Identify which cell holds the provided text, then report its [X, Y] central coordinate. 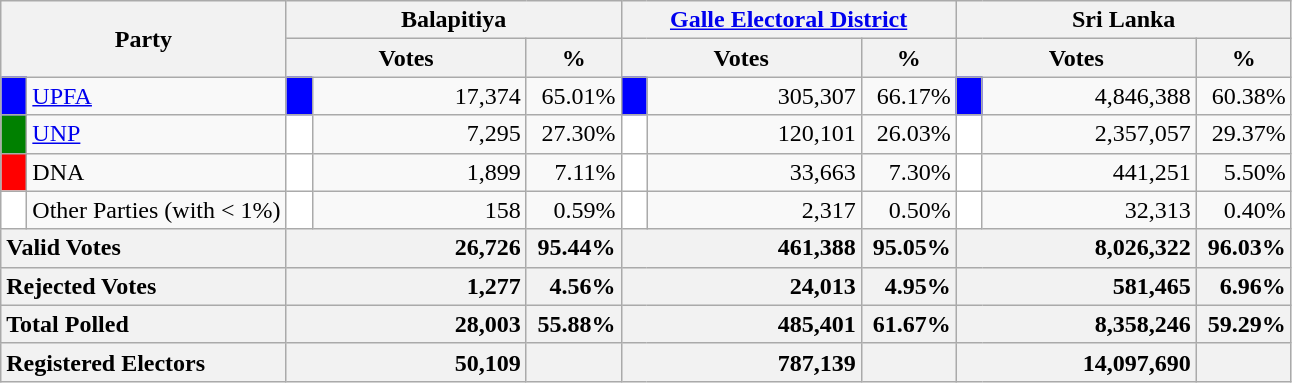
441,251 [1089, 172]
55.88% [574, 324]
8,358,246 [1076, 324]
485,401 [741, 324]
1,899 [419, 172]
Balapitiya [454, 20]
120,101 [754, 134]
8,026,322 [1076, 248]
158 [419, 210]
66.17% [908, 96]
7,295 [419, 134]
50,109 [406, 362]
0.59% [574, 210]
2,317 [754, 210]
305,307 [754, 96]
7.11% [574, 172]
24,013 [741, 286]
Party [144, 39]
60.38% [1244, 96]
5.50% [1244, 172]
Rejected Votes [144, 286]
461,388 [741, 248]
65.01% [574, 96]
UPFA [156, 96]
0.40% [1244, 210]
17,374 [419, 96]
Valid Votes [144, 248]
28,003 [406, 324]
6.96% [1244, 286]
4,846,388 [1089, 96]
Sri Lanka [1124, 20]
29.37% [1244, 134]
DNA [156, 172]
27.30% [574, 134]
1,277 [406, 286]
26,726 [406, 248]
4.56% [574, 286]
2,357,057 [1089, 134]
Galle Electoral District [788, 20]
32,313 [1089, 210]
UNP [156, 134]
581,465 [1076, 286]
Total Polled [144, 324]
95.44% [574, 248]
Other Parties (with < 1%) [156, 210]
26.03% [908, 134]
4.95% [908, 286]
7.30% [908, 172]
96.03% [1244, 248]
59.29% [1244, 324]
14,097,690 [1076, 362]
33,663 [754, 172]
Registered Electors [144, 362]
787,139 [741, 362]
61.67% [908, 324]
0.50% [908, 210]
95.05% [908, 248]
